Return the (X, Y) coordinate for the center point of the cell that contains the specified text.  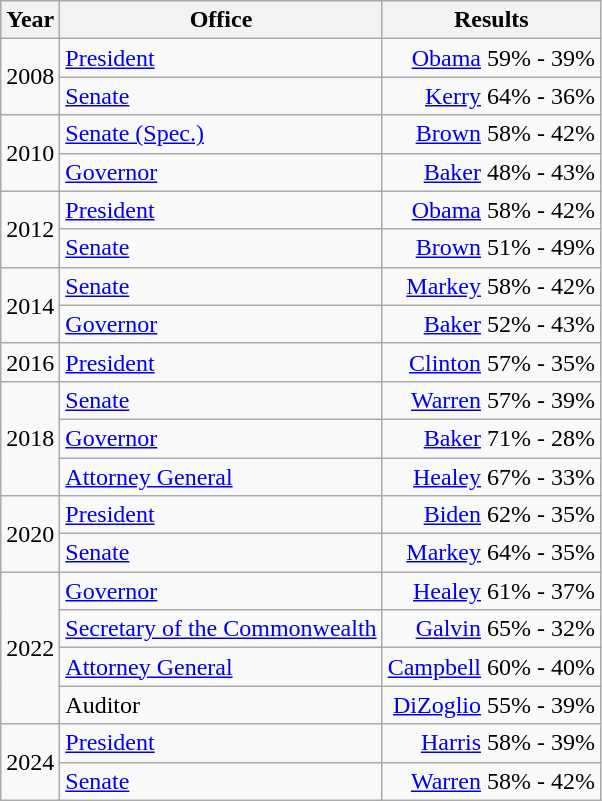
2014 (30, 305)
2008 (30, 77)
Obama 58% - 42% (491, 210)
Warren 57% - 39% (491, 400)
Brown 51% - 49% (491, 248)
Office (221, 20)
Harris 58% - 39% (491, 743)
DiZoglio 55% - 39% (491, 705)
Biden 62% - 35% (491, 515)
Brown 58% - 42% (491, 134)
Campbell 60% - 40% (491, 667)
2016 (30, 362)
2010 (30, 153)
2020 (30, 534)
Markey 64% - 35% (491, 553)
Baker 52% - 43% (491, 324)
Auditor (221, 705)
Senate (Spec.) (221, 134)
2018 (30, 438)
Results (491, 20)
2012 (30, 229)
Baker 48% - 43% (491, 172)
2024 (30, 762)
Obama 59% - 39% (491, 58)
2022 (30, 648)
Warren 58% - 42% (491, 781)
Baker 71% - 28% (491, 438)
Galvin 65% - 32% (491, 629)
Clinton 57% - 35% (491, 362)
Kerry 64% - 36% (491, 96)
Markey 58% - 42% (491, 286)
Healey 61% - 37% (491, 591)
Secretary of the Commonwealth (221, 629)
Healey 67% - 33% (491, 477)
Year (30, 20)
